Provide the [X, Y] coordinate of the cell's center where the given text is located.  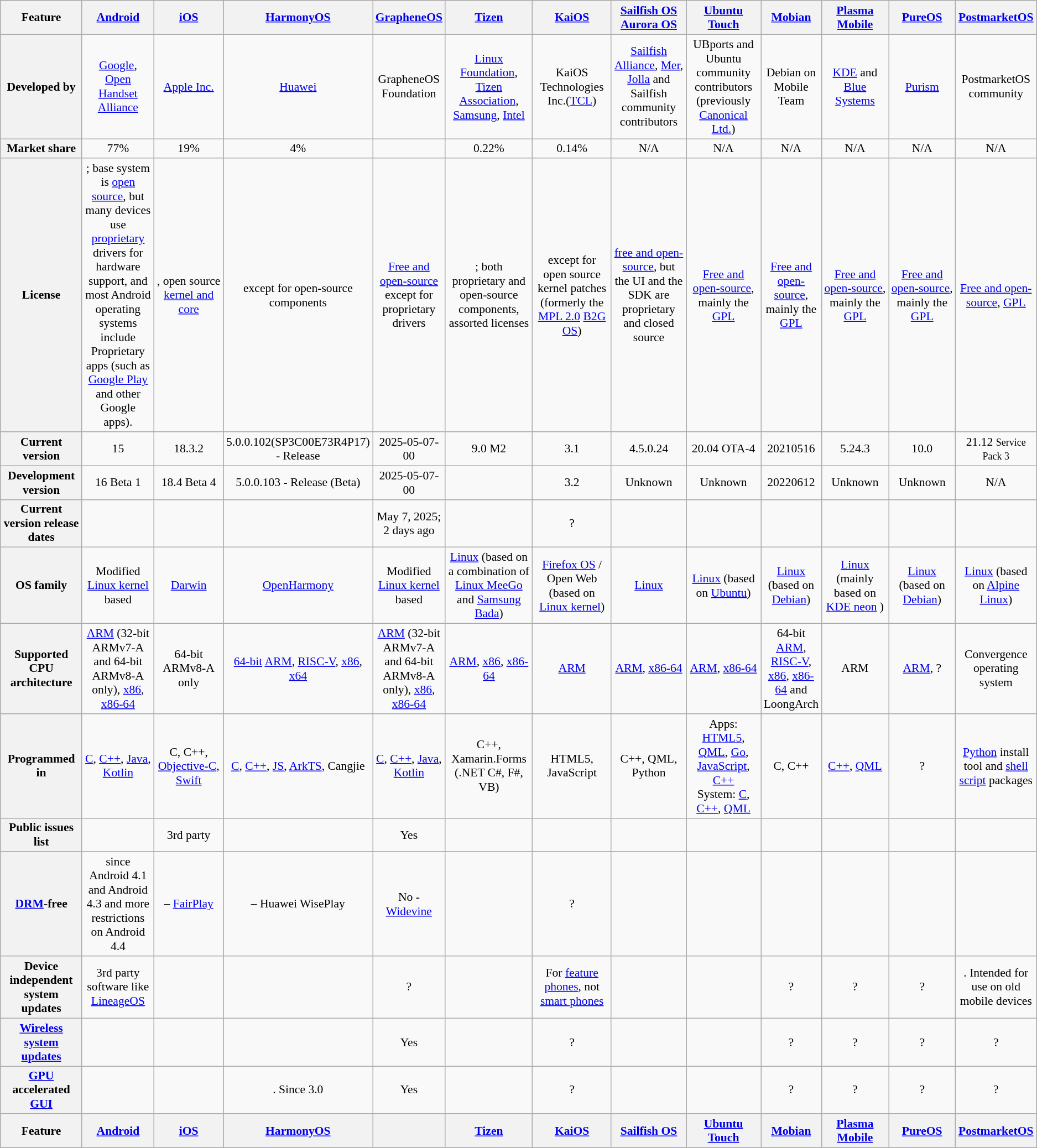
ARM, x86, x86-64 [489, 669]
UBports and Ubuntu community contributors (previously Canonical Ltd.) [723, 86]
3rd party software like LineageOS [118, 987]
DRM-free [41, 905]
Linux (based on Alpine Linux) [996, 586]
Developed by [41, 86]
21.12 Service Pack 3 [996, 449]
5.0.0.103 - Release (Beta) [298, 482]
May 7, 2025; 2 days ago [409, 523]
– FairPlay [189, 905]
. Since 3.0 [298, 1090]
64-bit ARMv8-A only [189, 669]
C++, QML [855, 766]
4.5.0.24 [648, 449]
License [41, 295]
– Huawei WisePlay [298, 905]
Supported CPU architecture [41, 669]
18.3.2 [189, 449]
HTML5, JavaScript [572, 766]
except for open source kernel patches (formerly the MPL 2.0 B2G OS) [572, 295]
18.4 Beta 4 [189, 482]
C++, Xamarin.Forms (.NET C#, F#, VB) [489, 766]
C, C++ [791, 766]
Linux (based on a combination of Linux MeeGo and Samsung Bada) [489, 586]
Google, Open Handset Alliance [118, 86]
GrapheneOS Foundation [409, 86]
3.1 [572, 449]
No - Widevine [409, 905]
Current version [41, 449]
Linux Foundation, Tizen Association, Samsung, Intel [489, 86]
Linux (based on Ubuntu) [723, 586]
64-bit ARM, RISC-V, x86, x86-64 and LoongArch [791, 669]
Python install tool and shell script packages [996, 766]
C, C++, Objective-C, Swift [189, 766]
10.0 [923, 449]
Development version [41, 482]
except for open-source components [298, 295]
20210516 [791, 449]
Free and open-source, GPL [996, 295]
Apps: HTML5, QML, Go, JavaScript, C++System: C, C++, QML [723, 766]
3.2 [572, 482]
GrapheneOS [409, 18]
Public issues list [41, 835]
Apple Inc. [189, 86]
0.22% [489, 149]
5.24.3 [855, 449]
77% [118, 149]
ARM, ? [923, 669]
3rd party [189, 835]
20.04 OTA-4 [723, 449]
Linux (mainly based on KDE neon ) [855, 586]
free and open-source, but the UI and the SDK are proprietary and closed source [648, 295]
; both proprietary and open-source components, assorted licenses [489, 295]
KaiOS Technologies Inc.(TCL) [572, 86]
Programmed in [41, 766]
Sailfish OS [648, 1131]
5.0.0.102(SP3C00E73R4P17) - Release [298, 449]
Debian on Mobile Team [791, 86]
4% [298, 149]
0.14% [572, 149]
Sailfish OSAurora OS [648, 18]
Darwin [189, 586]
C++, QML, Python [648, 766]
GPU accelerated GUI [41, 1090]
Sailfish Alliance, Mer, Jolla and Sailfish community contributors [648, 86]
Device independent system updates [41, 987]
Convergence operating system [996, 669]
Wireless system updates [41, 1042]
OS family [41, 586]
19% [189, 149]
OpenHarmony [298, 586]
Free and open-source except for proprietary drivers [409, 295]
Huawei [298, 86]
9.0 M2 [489, 449]
15 [118, 449]
Current version release dates [41, 523]
Linux [648, 586]
Market share [41, 149]
C, C++, JS, ArkTS, Cangjie [298, 766]
Purism [923, 86]
For feature phones, not smart phones [572, 987]
64-bit ARM, RISC-V, x86, x64 [298, 669]
since Android 4.1 and Android 4.3 and more restrictions on Android 4.4 [118, 905]
16 Beta 1 [118, 482]
Firefox OS / Open Web (based on Linux kernel) [572, 586]
, open source kernel and core [189, 295]
. Intended for use on old mobile devices [996, 987]
PostmarketOS community [996, 86]
20220612 [791, 482]
KDE and Blue Systems [855, 86]
